Locate the cell with the specified text and output its (X, Y) center coordinate. 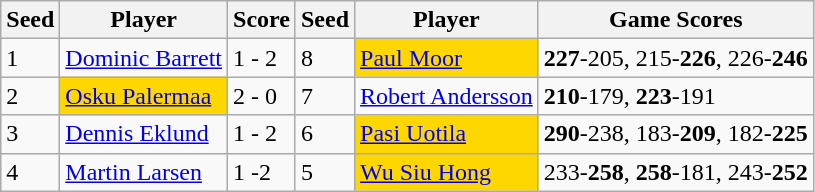
290-238, 183-209, 182-225 (676, 134)
Osku Palermaa (144, 96)
Dennis Eklund (144, 134)
Game Scores (676, 20)
Dominic Barrett (144, 58)
2 - 0 (262, 96)
Wu Siu Hong (447, 172)
7 (324, 96)
Martin Larsen (144, 172)
210-179, 223-191 (676, 96)
5 (324, 172)
8 (324, 58)
Robert Andersson (447, 96)
6 (324, 134)
1 -2 (262, 172)
233-258, 258-181, 243-252 (676, 172)
2 (30, 96)
Pasi Uotila (447, 134)
3 (30, 134)
1 (30, 58)
Score (262, 20)
4 (30, 172)
227-205, 215-226, 226-246 (676, 58)
Paul Moor (447, 58)
